For the text-containing cell, return its midpoint in [x, y] coordinate format. 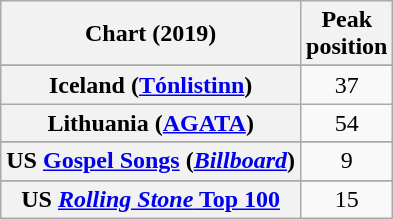
US Rolling Stone Top 100 [151, 199]
Lithuania (AGATA) [151, 123]
15 [347, 199]
9 [347, 161]
Chart (2019) [151, 34]
37 [347, 85]
54 [347, 123]
Iceland (Tónlistinn) [151, 85]
US Gospel Songs (Billboard) [151, 161]
Peakposition [347, 34]
